Find where the given text appears and provide that cell's center as (x, y) coordinate. 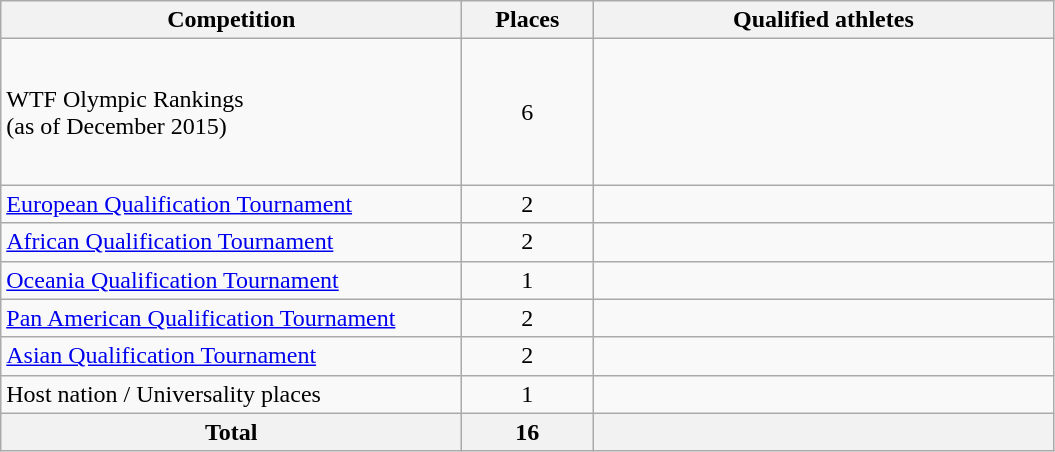
European Qualification Tournament (232, 204)
Oceania Qualification Tournament (232, 280)
African Qualification Tournament (232, 242)
Host nation / Universality places (232, 394)
Qualified athletes (824, 20)
Total (232, 432)
Competition (232, 20)
Pan American Qualification Tournament (232, 318)
16 (528, 432)
Places (528, 20)
6 (528, 112)
WTF Olympic Rankings(as of December 2015) (232, 112)
Asian Qualification Tournament (232, 356)
